Locate the cell with the specified text and output its [x, y] center coordinate. 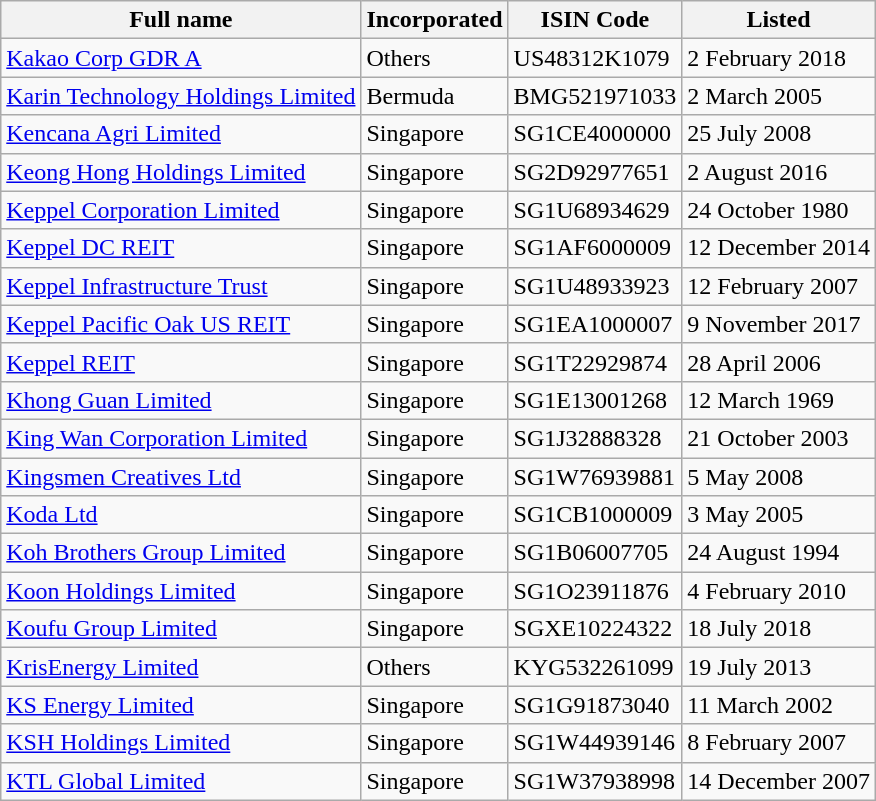
SG1B06007705 [595, 553]
25 July 2008 [779, 134]
Keppel Pacific Oak US REIT [181, 324]
Keong Hong Holdings Limited [181, 172]
5 May 2008 [779, 477]
Koufu Group Limited [181, 629]
Listed [779, 20]
Keppel DC REIT [181, 248]
SG1AF6000009 [595, 248]
SG1E13001268 [595, 400]
24 August 1994 [779, 553]
KrisEnergy Limited [181, 667]
SG1U48933923 [595, 286]
Karin Technology Holdings Limited [181, 96]
SG2D92977651 [595, 172]
SG1W37938998 [595, 781]
SG1U68934629 [595, 210]
KSH Holdings Limited [181, 743]
21 October 2003 [779, 438]
SGXE10224322 [595, 629]
US48312K1079 [595, 58]
SG1EA1000007 [595, 324]
12 December 2014 [779, 248]
28 April 2006 [779, 362]
2 March 2005 [779, 96]
KS Energy Limited [181, 705]
SG1G91873040 [595, 705]
Kakao Corp GDR A [181, 58]
9 November 2017 [779, 324]
SG1J32888328 [595, 438]
Kencana Agri Limited [181, 134]
King Wan Corporation Limited [181, 438]
Keppel REIT [181, 362]
Keppel Infrastructure Trust [181, 286]
12 February 2007 [779, 286]
Kingsmen Creatives Ltd [181, 477]
2 February 2018 [779, 58]
SG1T22929874 [595, 362]
18 July 2018 [779, 629]
11 March 2002 [779, 705]
8 February 2007 [779, 743]
SG1W44939146 [595, 743]
KTL Global Limited [181, 781]
Koh Brothers Group Limited [181, 553]
19 July 2013 [779, 667]
Incorporated [434, 20]
KYG532261099 [595, 667]
3 May 2005 [779, 515]
SG1CB1000009 [595, 515]
SG1W76939881 [595, 477]
BMG521971033 [595, 96]
Koon Holdings Limited [181, 591]
Bermuda [434, 96]
ISIN Code [595, 20]
12 March 1969 [779, 400]
Koda Ltd [181, 515]
Khong Guan Limited [181, 400]
24 October 1980 [779, 210]
4 February 2010 [779, 591]
SG1O23911876 [595, 591]
2 August 2016 [779, 172]
Full name [181, 20]
14 December 2007 [779, 781]
Keppel Corporation Limited [181, 210]
SG1CE4000000 [595, 134]
